Extract the [x, y] coordinate from the center of the cell holding the provided text.  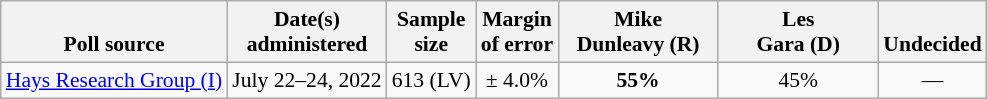
LesGara (D) [798, 32]
55% [638, 80]
± 4.0% [517, 80]
July 22–24, 2022 [306, 80]
613 (LV) [432, 80]
Date(s)administered [306, 32]
Marginof error [517, 32]
Poll source [114, 32]
45% [798, 80]
Samplesize [432, 32]
— [932, 80]
Hays Research Group (I) [114, 80]
Undecided [932, 32]
MikeDunleavy (R) [638, 32]
